Provide the (x, y) coordinate of the cell's center where the given text is located.  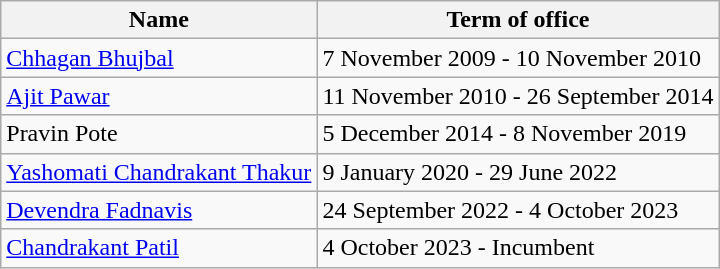
24 September 2022 - 4 October 2023 (518, 210)
9 January 2020 - 29 June 2022 (518, 172)
5 December 2014 - 8 November 2019 (518, 134)
Pravin Pote (159, 134)
Name (159, 20)
Devendra Fadnavis (159, 210)
Term of office (518, 20)
4 October 2023 - Incumbent (518, 248)
Chhagan Bhujbal (159, 58)
Chandrakant Patil (159, 248)
Yashomati Chandrakant Thakur (159, 172)
Ajit Pawar (159, 96)
11 November 2010 - 26 September 2014 (518, 96)
7 November 2009 - 10 November 2010 (518, 58)
